Capture the cell that displays the provided text and extract its (X, Y) central coordinate. 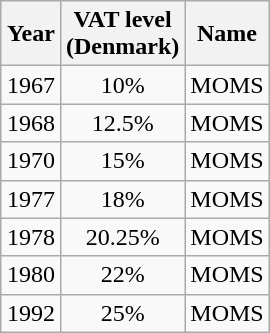
1977 (30, 199)
25% (122, 313)
Year (30, 34)
22% (122, 275)
20.25% (122, 237)
1978 (30, 237)
1992 (30, 313)
1968 (30, 123)
1970 (30, 161)
12.5% (122, 123)
10% (122, 85)
Name (227, 34)
1967 (30, 85)
18% (122, 199)
15% (122, 161)
VAT level(Denmark) (122, 34)
1980 (30, 275)
